Pinpoint the cell where the given text exists, returning its [X, Y] midpoint coordinate. 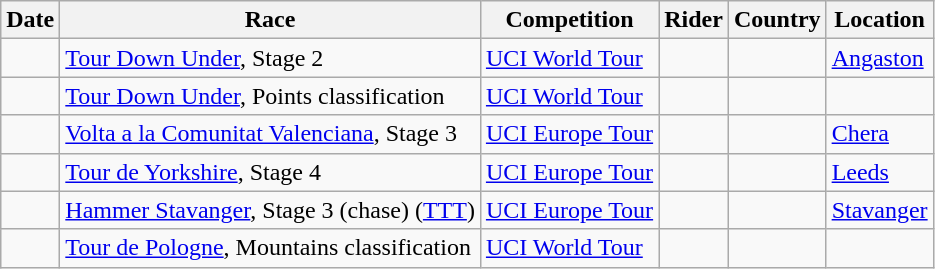
Location [880, 20]
Date [30, 20]
Country [777, 20]
Tour Down Under, Points classification [270, 96]
Tour de Yorkshire, Stage 4 [270, 172]
Chera [880, 134]
Stavanger [880, 210]
Leeds [880, 172]
Race [270, 20]
Hammer Stavanger, Stage 3 (chase) (TTT) [270, 210]
Rider [694, 20]
Angaston [880, 58]
Competition [569, 20]
Volta a la Comunitat Valenciana, Stage 3 [270, 134]
Tour de Pologne, Mountains classification [270, 248]
Tour Down Under, Stage 2 [270, 58]
